Scan for the cell matching the given text and deliver its [x, y] coordinate at center. 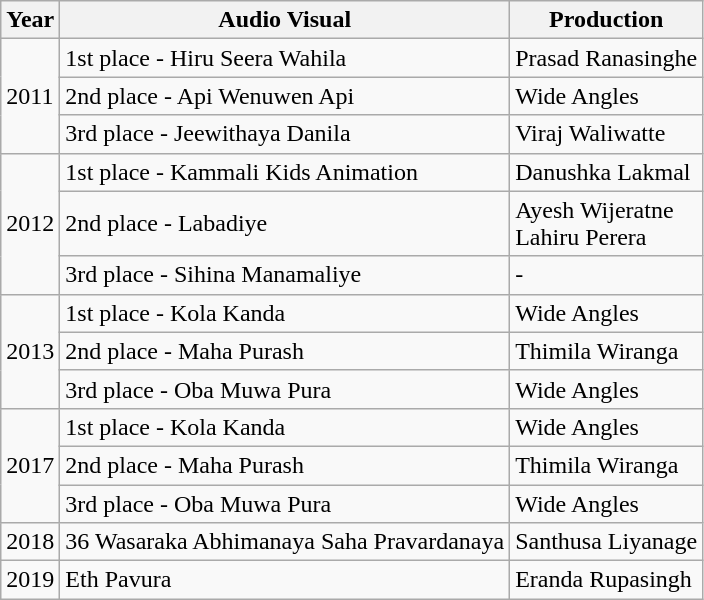
2012 [30, 224]
3rd place - Sihina Manamaliye [285, 275]
Danushka Lakmal [606, 172]
Production [606, 20]
2011 [30, 96]
Ayesh Wijeratne Lahiru Perera [606, 224]
Eth Pavura [285, 580]
1st place - Hiru Seera Wahila [285, 58]
Viraj Waliwatte [606, 134]
2019 [30, 580]
2nd place - Labadiye [285, 224]
Santhusa Liyanage [606, 542]
Audio Visual [285, 20]
3rd place - Jeewithaya Danila [285, 134]
Prasad Ranasinghe [606, 58]
Eranda Rupasingh [606, 580]
2013 [30, 351]
1st place - Kammali Kids Animation [285, 172]
2nd place - Api Wenuwen Api [285, 96]
2018 [30, 542]
Year [30, 20]
36 Wasaraka Abhimanaya Saha Pravardanaya [285, 542]
2017 [30, 465]
- [606, 275]
